For the text-containing cell, return its midpoint in [x, y] coordinate format. 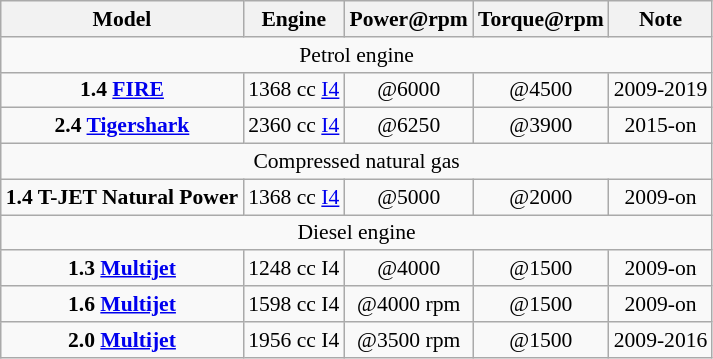
Model [122, 19]
2360 cc I4 [294, 126]
@6000 [408, 90]
Engine [294, 19]
@6250 [408, 126]
Petrol engine [357, 55]
1598 cc I4 [294, 304]
@3500 rpm [408, 340]
@3900 [541, 126]
Power@rpm [408, 19]
2015-on [661, 126]
Diesel engine [357, 233]
2009-2016 [661, 340]
1248 cc I4 [294, 269]
2.0 Multijet [122, 340]
1.3 Multijet [122, 269]
Note [661, 19]
2009-2019 [661, 90]
1.4 FIRE [122, 90]
@4500 [541, 90]
@4000 [408, 269]
2.4 Tigershark [122, 126]
Compressed natural gas [357, 162]
@4000 rpm [408, 304]
1.4 T-JET Natural Power [122, 197]
1956 cc I4 [294, 340]
Torque@rpm [541, 19]
1.6 Multijet [122, 304]
@5000 [408, 197]
@2000 [541, 197]
